Output the [X, Y] coordinate of the center of the cell containing the given text.  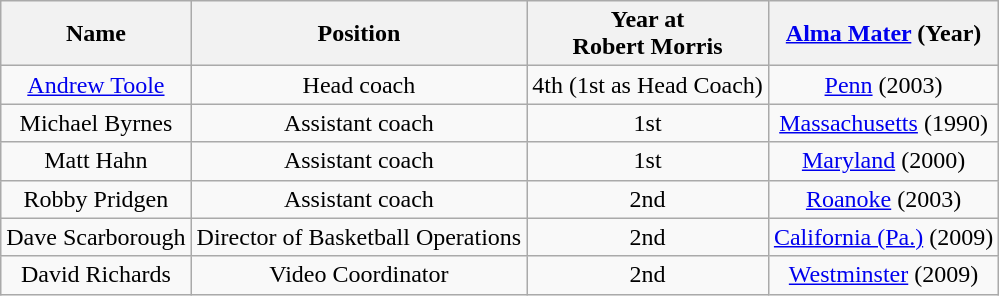
Head coach [359, 85]
4th (1st as Head Coach) [648, 85]
Maryland (2000) [883, 161]
Westminster (2009) [883, 275]
Position [359, 34]
Penn (2003) [883, 85]
Director of Basketball Operations [359, 237]
Michael Byrnes [96, 123]
Andrew Toole [96, 85]
David Richards [96, 275]
Robby Pridgen [96, 199]
Dave Scarborough [96, 237]
Massachusetts (1990) [883, 123]
Matt Hahn [96, 161]
Name [96, 34]
Roanoke (2003) [883, 199]
Alma Mater (Year) [883, 34]
California (Pa.) (2009) [883, 237]
Video Coordinator [359, 275]
Year at Robert Morris [648, 34]
